Scan for the cell matching the given text and deliver its [x, y] coordinate at center. 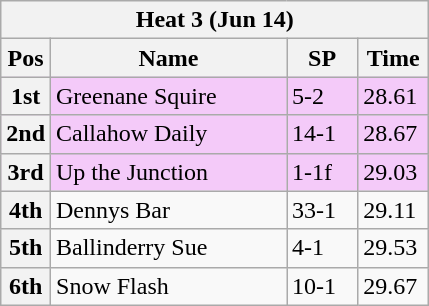
SP [322, 58]
33-1 [322, 210]
28.67 [394, 134]
29.53 [394, 248]
3rd [26, 172]
5th [26, 248]
Ballinderry Sue [169, 248]
14-1 [322, 134]
1st [26, 96]
6th [26, 286]
Name [169, 58]
29.11 [394, 210]
1-1f [322, 172]
Callahow Daily [169, 134]
29.67 [394, 286]
5-2 [322, 96]
Dennys Bar [169, 210]
28.61 [394, 96]
Snow Flash [169, 286]
4-1 [322, 248]
2nd [26, 134]
10-1 [322, 286]
Heat 3 (Jun 14) [215, 20]
Up the Junction [169, 172]
29.03 [394, 172]
Pos [26, 58]
4th [26, 210]
Time [394, 58]
Greenane Squire [169, 96]
